Scan for the cell matching the given text and deliver its [X, Y] coordinate at center. 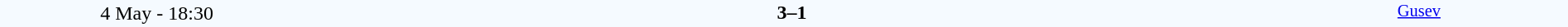
3–1 [791, 12]
4 May - 18:30 [157, 13]
Gusev [1419, 13]
